Locate the cell with the specified text and output its (X, Y) center coordinate. 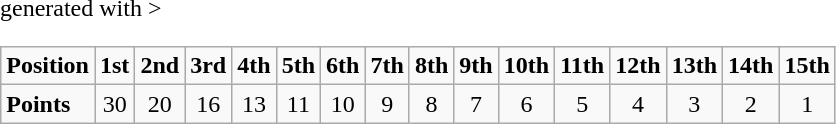
10 (343, 104)
12th (638, 66)
3 (694, 104)
30 (114, 104)
1 (807, 104)
6th (343, 66)
6 (526, 104)
1st (114, 66)
8th (431, 66)
Points (48, 104)
20 (160, 104)
5 (582, 104)
3rd (208, 66)
14th (751, 66)
13th (694, 66)
13 (254, 104)
5th (298, 66)
10th (526, 66)
9 (387, 104)
2 (751, 104)
2nd (160, 66)
4 (638, 104)
11th (582, 66)
8 (431, 104)
7th (387, 66)
16 (208, 104)
11 (298, 104)
9th (476, 66)
7 (476, 104)
4th (254, 66)
Position (48, 66)
15th (807, 66)
